Capture the cell that displays the provided text and extract its (x, y) central coordinate. 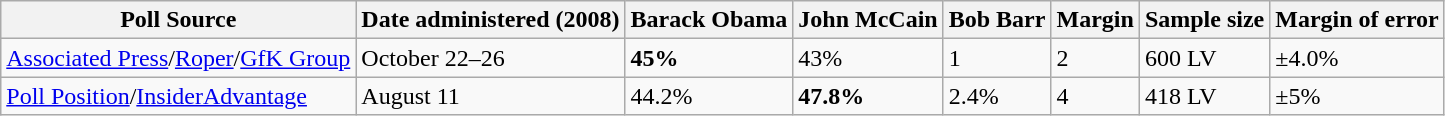
1 (997, 58)
4 (1095, 96)
600 LV (1204, 58)
October 22–26 (490, 58)
Margin (1095, 20)
John McCain (868, 20)
Sample size (1204, 20)
Date administered (2008) (490, 20)
August 11 (490, 96)
Bob Barr (997, 20)
47.8% (868, 96)
43% (868, 58)
±5% (1358, 96)
2 (1095, 58)
418 LV (1204, 96)
Barack Obama (709, 20)
Poll Position/InsiderAdvantage (178, 96)
Margin of error (1358, 20)
45% (709, 58)
±4.0% (1358, 58)
44.2% (709, 96)
Poll Source (178, 20)
Associated Press/Roper/GfK Group (178, 58)
2.4% (997, 96)
